From the cell containing the given text, extract its center point as [x, y] coordinate. 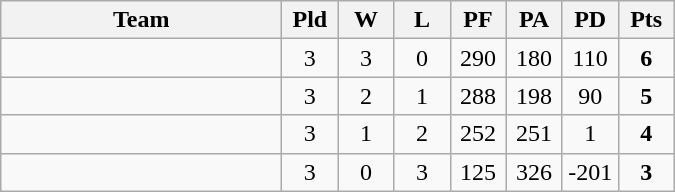
4 [646, 134]
W [366, 20]
290 [478, 58]
6 [646, 58]
180 [534, 58]
251 [534, 134]
288 [478, 96]
PA [534, 20]
326 [534, 172]
PF [478, 20]
110 [590, 58]
Team [142, 20]
-201 [590, 172]
Pts [646, 20]
5 [646, 96]
Pld [310, 20]
PD [590, 20]
125 [478, 172]
L [422, 20]
198 [534, 96]
252 [478, 134]
90 [590, 96]
